From the cell containing the given text, extract its center point as (X, Y) coordinate. 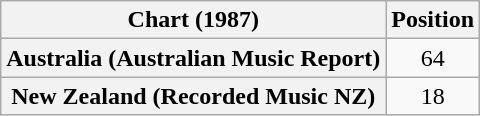
Position (433, 20)
64 (433, 58)
18 (433, 96)
New Zealand (Recorded Music NZ) (194, 96)
Australia (Australian Music Report) (194, 58)
Chart (1987) (194, 20)
